For the text-containing cell, return its midpoint in (X, Y) coordinate format. 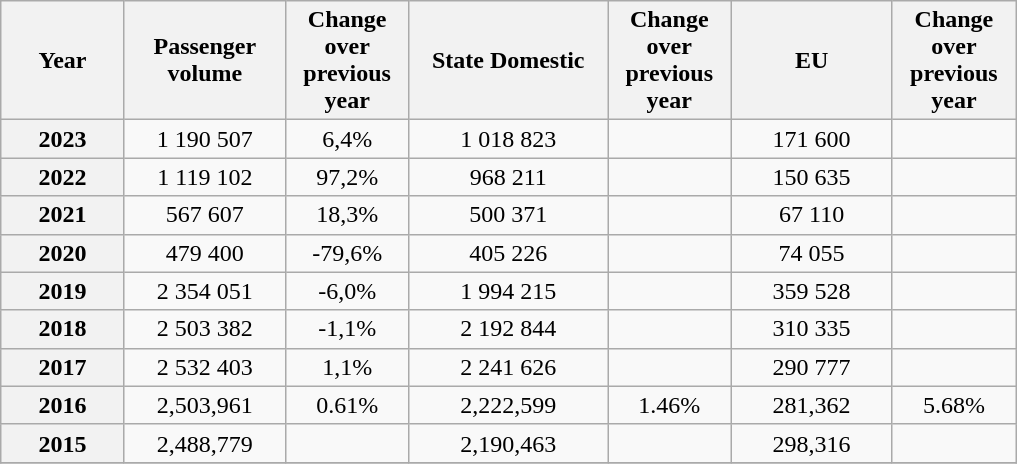
2020 (63, 253)
2 503 382 (204, 329)
2016 (63, 405)
171 600 (812, 139)
567 607 (204, 215)
968 211 (508, 177)
2,503,961 (204, 405)
290 777 (812, 367)
74 055 (812, 253)
281,362 (812, 405)
2023 (63, 139)
405 226 (508, 253)
2015 (63, 443)
2018 (63, 329)
6,4% (347, 139)
Passenger volume (204, 60)
18,3% (347, 215)
359 528 (812, 291)
1.46% (670, 405)
Year (63, 60)
500 371 (508, 215)
97,2% (347, 177)
298,316 (812, 443)
2,222,599 (508, 405)
2022 (63, 177)
2021 (63, 215)
2,190,463 (508, 443)
1 190 507 (204, 139)
EU (812, 60)
2019 (63, 291)
2017 (63, 367)
2 241 626 (508, 367)
1 018 823 (508, 139)
67 110 (812, 215)
0.61% (347, 405)
1,1% (347, 367)
479 400 (204, 253)
150 635 (812, 177)
2,488,779 (204, 443)
1 119 102 (204, 177)
2 354 051 (204, 291)
2 192 844 (508, 329)
2 532 403 (204, 367)
5.68% (954, 405)
-1,1% (347, 329)
-79,6% (347, 253)
State Domestic (508, 60)
310 335 (812, 329)
1 994 215 (508, 291)
-6,0% (347, 291)
